For the text-containing cell, return its midpoint in [X, Y] coordinate format. 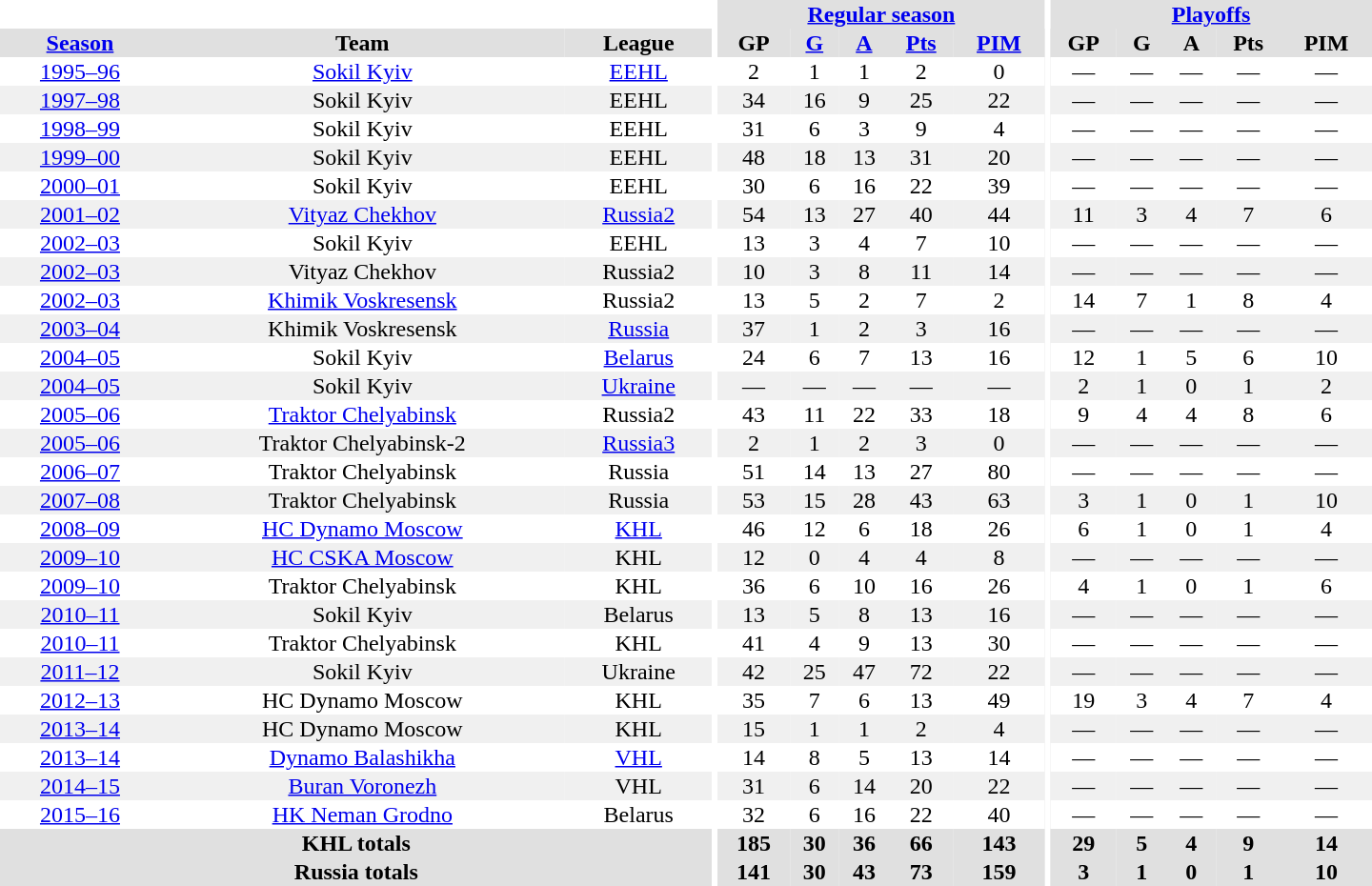
Team [362, 43]
2000–01 [80, 186]
1995–96 [80, 71]
54 [753, 214]
HK Neman Grodno [362, 815]
2015–16 [80, 815]
32 [753, 815]
53 [753, 500]
51 [753, 472]
29 [1083, 843]
44 [999, 214]
1997–98 [80, 100]
1999–00 [80, 157]
73 [921, 872]
Buran Voronezh [362, 786]
2014–15 [80, 786]
19 [1083, 700]
37 [753, 329]
33 [921, 414]
46 [753, 529]
24 [753, 357]
1998–99 [80, 129]
66 [921, 843]
159 [999, 872]
2011–12 [80, 672]
47 [864, 672]
2006–07 [80, 472]
42 [753, 672]
2003–04 [80, 329]
2008–09 [80, 529]
HC CSKA Moscow [362, 557]
Russia totals [356, 872]
Traktor Chelyabinsk-2 [362, 443]
KHL totals [356, 843]
2012–13 [80, 700]
Regular season [880, 14]
League [638, 43]
141 [753, 872]
Season [80, 43]
2001–02 [80, 214]
49 [999, 700]
39 [999, 186]
35 [753, 700]
80 [999, 472]
48 [753, 157]
72 [921, 672]
41 [753, 643]
Playoffs [1211, 14]
2007–08 [80, 500]
Dynamo Balashikha [362, 757]
Russia3 [638, 443]
28 [864, 500]
185 [753, 843]
143 [999, 843]
63 [999, 500]
34 [753, 100]
